Output the [x, y] coordinate of the center of the cell containing the given text.  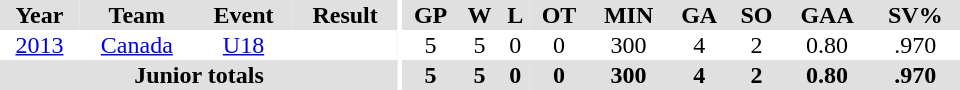
Canada [137, 45]
Event [244, 15]
SV% [916, 15]
W [480, 15]
Team [137, 15]
SO [756, 15]
GA [699, 15]
Year [40, 15]
Junior totals [199, 75]
MIN [628, 15]
2013 [40, 45]
U18 [244, 45]
GP [431, 15]
Result [345, 15]
L [514, 15]
OT [559, 15]
GAA [826, 15]
